Output the (x, y) coordinate of the center of the cell containing the given text.  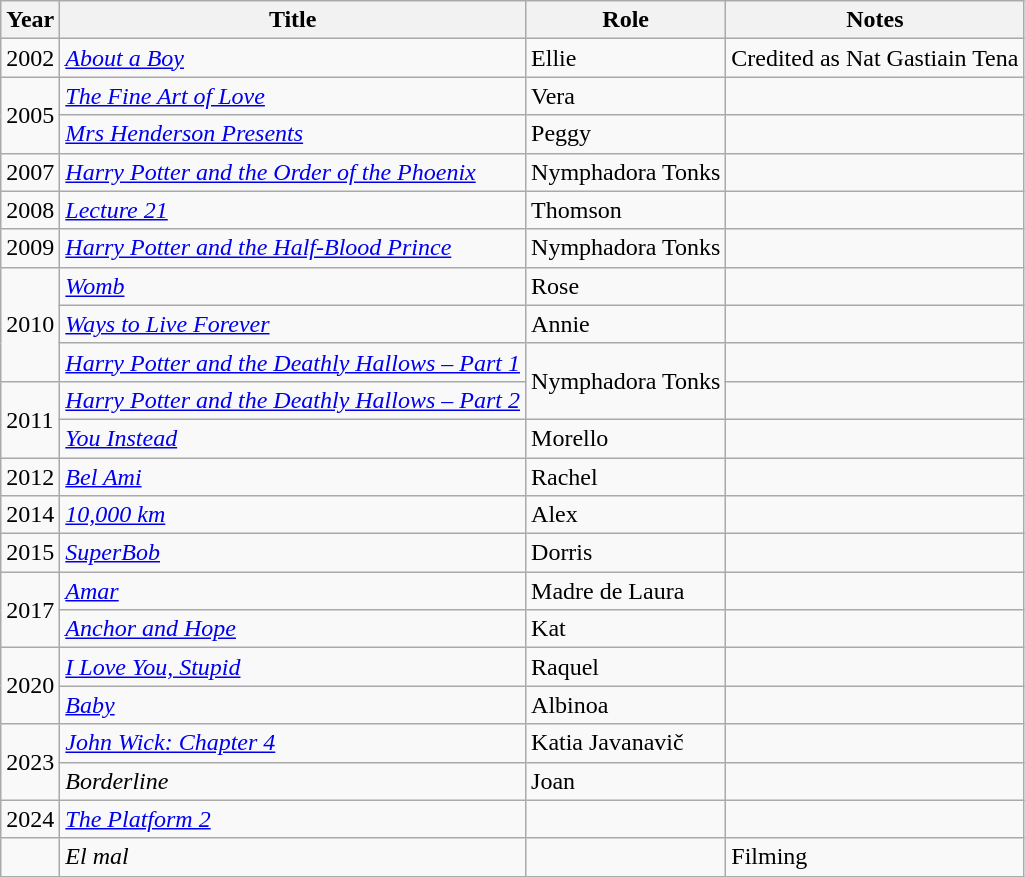
About a Boy (293, 58)
2007 (30, 172)
Katia Javanavič (626, 743)
2011 (30, 419)
Rachel (626, 477)
Harry Potter and the Order of the Phoenix (293, 172)
Notes (875, 20)
Bel Ami (293, 477)
Womb (293, 286)
John Wick: Chapter 4 (293, 743)
Ellie (626, 58)
Mrs Henderson Presents (293, 134)
2012 (30, 477)
2005 (30, 115)
2014 (30, 515)
Harry Potter and the Deathly Hallows – Part 2 (293, 400)
El mal (293, 857)
Alex (626, 515)
Annie (626, 324)
2017 (30, 610)
Morello (626, 438)
2024 (30, 819)
2002 (30, 58)
Vera (626, 96)
Lecture 21 (293, 210)
Harry Potter and the Deathly Hallows – Part 1 (293, 362)
The Fine Art of Love (293, 96)
Kat (626, 629)
2009 (30, 248)
You Instead (293, 438)
2023 (30, 762)
Anchor and Hope (293, 629)
Borderline (293, 781)
Raquel (626, 667)
2015 (30, 553)
Rose (626, 286)
Amar (293, 591)
SuperBob (293, 553)
2020 (30, 686)
I Love You, Stupid (293, 667)
Dorris (626, 553)
10,000 km (293, 515)
2008 (30, 210)
Ways to Live Forever (293, 324)
2010 (30, 324)
Peggy (626, 134)
Title (293, 20)
Role (626, 20)
Harry Potter and the Half-Blood Prince (293, 248)
Baby (293, 705)
Thomson (626, 210)
Filming (875, 857)
Madre de Laura (626, 591)
Year (30, 20)
The Platform 2 (293, 819)
Credited as Nat Gastiain Tena (875, 58)
Albinoa (626, 705)
Joan (626, 781)
